Return the (X, Y) coordinate for the center point of the cell that contains the specified text.  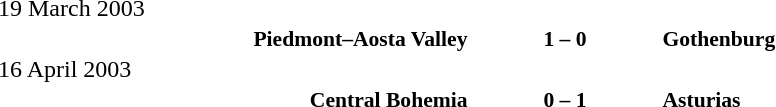
1 – 0 (564, 38)
